Search for the cell housing the specified text and yield its (x, y) center coordinate. 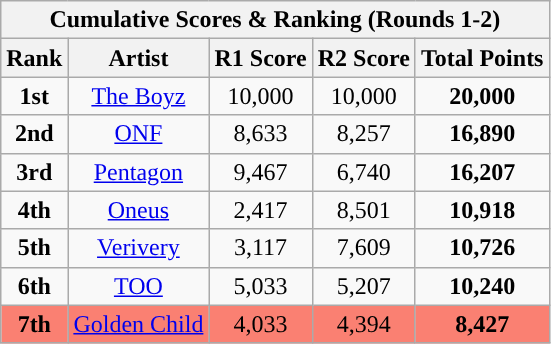
4,394 (364, 324)
R2 Score (364, 58)
8,633 (260, 134)
8,501 (364, 210)
10,918 (482, 210)
5th (34, 248)
1st (34, 96)
2,417 (260, 210)
The Boyz (138, 96)
9,467 (260, 172)
7th (34, 324)
5,207 (364, 286)
Golden Child (138, 324)
Cumulative Scores & Ranking (Rounds 1-2) (275, 20)
Verivery (138, 248)
16,890 (482, 134)
Rank (34, 58)
8,257 (364, 134)
3rd (34, 172)
16,207 (482, 172)
4,033 (260, 324)
Total Points (482, 58)
Artist (138, 58)
10,240 (482, 286)
20,000 (482, 96)
7,609 (364, 248)
2nd (34, 134)
5,033 (260, 286)
8,427 (482, 324)
6,740 (364, 172)
6th (34, 286)
Pentagon (138, 172)
R1 Score (260, 58)
ONF (138, 134)
Oneus (138, 210)
10,726 (482, 248)
3,117 (260, 248)
4th (34, 210)
TOO (138, 286)
